Search for the cell housing the specified text and yield its [x, y] center coordinate. 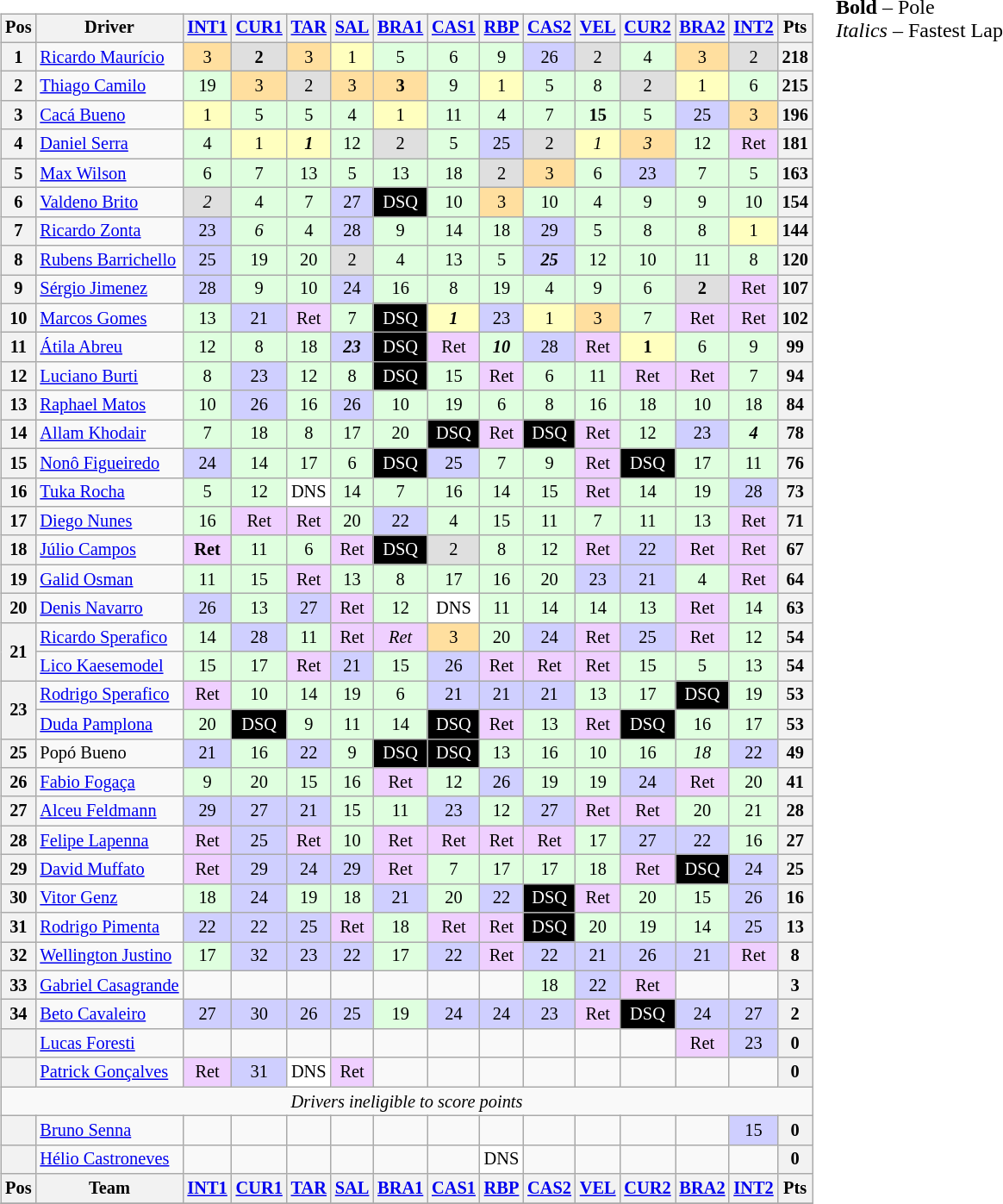
David Muffato [109, 870]
Alceu Feldmann [109, 811]
Luciano Burti [109, 377]
84 [795, 405]
Rodrigo Sperafico [109, 696]
Diego Nunes [109, 521]
Team [109, 1188]
99 [795, 347]
Bruno Senna [109, 1131]
Júlio Campos [109, 550]
Duda Pamplona [109, 724]
Driver [109, 28]
Cacá Bueno [109, 115]
71 [795, 521]
163 [795, 173]
Valdeno Brito [109, 203]
33 [18, 985]
78 [795, 434]
181 [795, 144]
41 [795, 783]
76 [795, 463]
Ricardo Sperafico [109, 637]
Denis Navarro [109, 608]
Daniel Serra [109, 144]
67 [795, 550]
63 [795, 608]
Allam Khodair [109, 434]
Felipe Lapenna [109, 840]
Raphael Matos [109, 405]
Ricardo Maurício [109, 57]
73 [795, 492]
Drivers ineligible to score points [407, 1101]
Wellington Justino [109, 957]
64 [795, 579]
Galid Osman [109, 579]
Átila Abreu [109, 347]
102 [795, 318]
Vitor Genz [109, 898]
Sérgio Jimenez [109, 290]
34 [18, 1014]
Gabriel Casagrande [109, 985]
120 [795, 260]
Popó Bueno [109, 753]
Fabio Fogaça [109, 783]
Nonô Figueiredo [109, 463]
94 [795, 377]
Lucas Foresti [109, 1044]
144 [795, 231]
Lico Kaesemodel [109, 666]
Rubens Barrichello [109, 260]
218 [795, 57]
Max Wilson [109, 173]
Hélio Castroneves [109, 1159]
154 [795, 203]
Patrick Gonçalves [109, 1072]
Beto Cavaleiro [109, 1014]
215 [795, 86]
Tuka Rocha [109, 492]
Rodrigo Pimenta [109, 927]
107 [795, 290]
Thiago Camilo [109, 86]
49 [795, 753]
196 [795, 115]
Marcos Gomes [109, 318]
Ricardo Zonta [109, 231]
